Return [X, Y] of the center of cell containing provided text 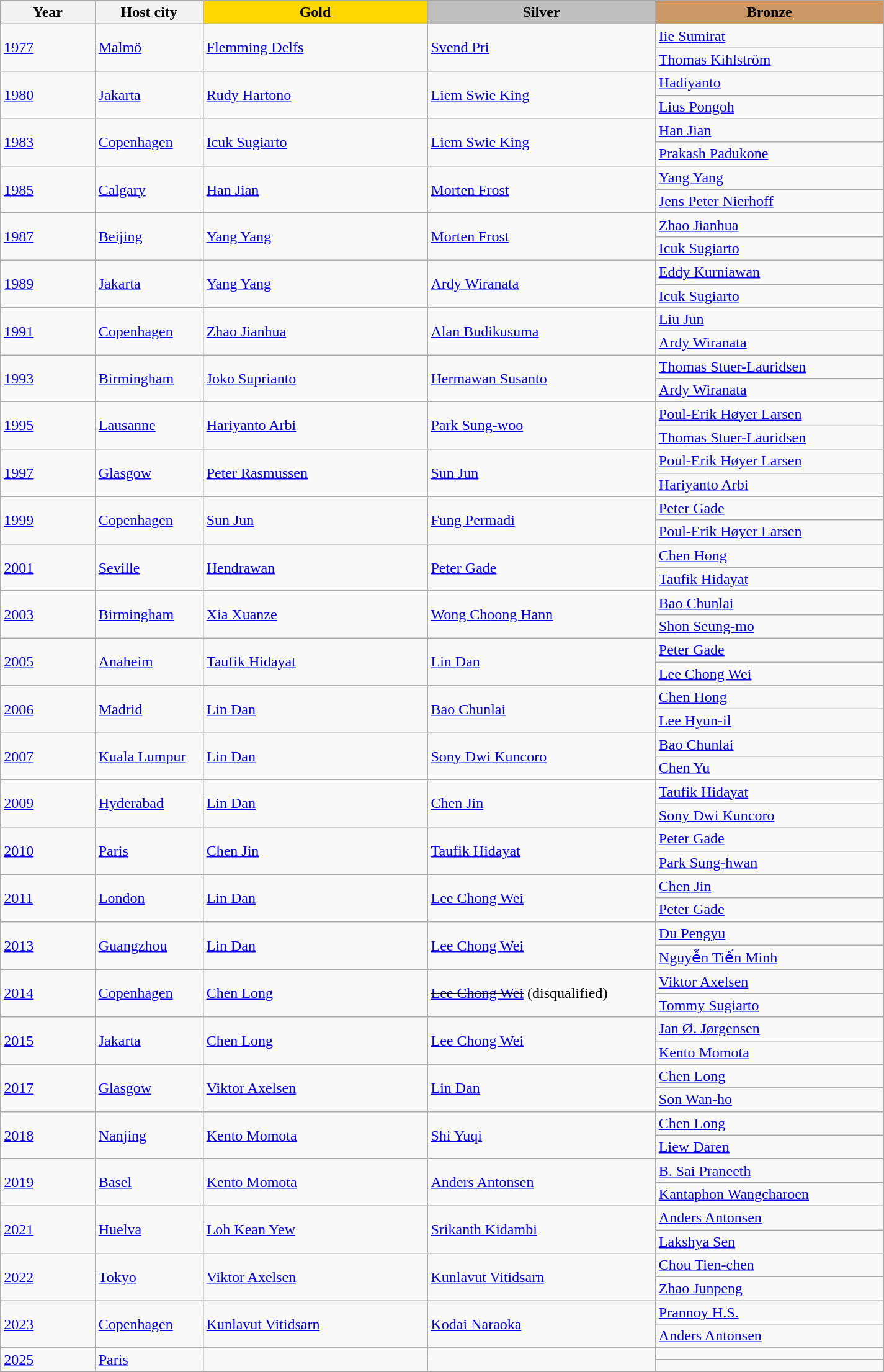
Prakash Padukone [769, 154]
2013 [48, 946]
Peter Rasmussen [315, 473]
Joko Suprianto [315, 379]
1991 [48, 331]
Kuala Lumpur [149, 756]
Huelva [149, 1229]
Tokyo [149, 1277]
1983 [48, 142]
2021 [48, 1229]
Host city [149, 12]
Hadiyanto [769, 83]
Chou Tien-chen [769, 1265]
Park Sung-woo [541, 426]
Svend Pri [541, 48]
Liew Daren [769, 1147]
Hermawan Susanto [541, 379]
London [149, 898]
2023 [48, 1324]
Thomas Kihlström [769, 60]
Jens Peter Nierhoff [769, 201]
1977 [48, 48]
Park Sung-hwan [769, 863]
Hendrawan [315, 567]
2014 [48, 993]
Malmö [149, 48]
Shi Yuqi [541, 1135]
Lee Chong Wei (disqualified) [541, 993]
1989 [48, 284]
2009 [48, 804]
2003 [48, 614]
Lakshya Sen [769, 1242]
Jan Ø. Jørgensen [769, 1029]
Wong Choong Hann [541, 614]
Guangzhou [149, 946]
Alan Budikusuma [541, 331]
Basel [149, 1182]
Anaheim [149, 661]
Lee Hyun-il [769, 721]
Zhao Junpeng [769, 1289]
Du Pengyu [769, 933]
Fung Permadi [541, 520]
Year [48, 12]
2010 [48, 851]
Kantaphon Wangcharoen [769, 1194]
2025 [48, 1360]
B. Sai Praneeth [769, 1170]
Kodai Naraoka [541, 1324]
Gold [315, 12]
Hyderabad [149, 804]
Flemming Delfs [315, 48]
Xia Xuanze [315, 614]
Prannoy H.S. [769, 1312]
1997 [48, 473]
1980 [48, 95]
Nguyễn Tiến Minh [769, 957]
2007 [48, 756]
Eddy Kurniawan [769, 272]
Liu Jun [769, 320]
1999 [48, 520]
Srikanth Kidambi [541, 1229]
2018 [48, 1135]
2006 [48, 709]
1993 [48, 379]
2005 [48, 661]
Beijing [149, 236]
Lius Pongoh [769, 107]
1995 [48, 426]
Tommy Sugiarto [769, 1005]
Iie Sumirat [769, 36]
Loh Kean Yew [315, 1229]
2001 [48, 567]
Bronze [769, 12]
2022 [48, 1277]
Madrid [149, 709]
Rudy Hartono [315, 95]
Shon Seung-mo [769, 626]
Calgary [149, 189]
Son Wan-ho [769, 1100]
2017 [48, 1088]
2019 [48, 1182]
2015 [48, 1041]
Silver [541, 12]
1985 [48, 189]
Seville [149, 567]
Chen Yu [769, 768]
2011 [48, 898]
1987 [48, 236]
Nanjing [149, 1135]
Lausanne [149, 426]
